Return (X, Y) of the center of cell containing provided text 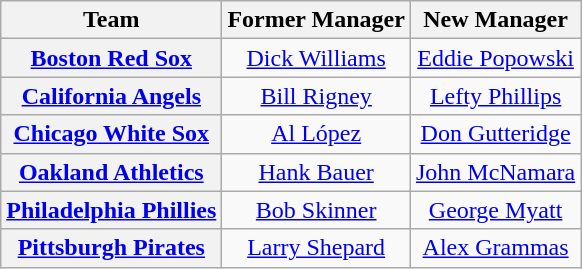
Boston Red Sox (112, 58)
Former Manager (316, 20)
Al López (316, 134)
California Angels (112, 96)
Eddie Popowski (495, 58)
Philadelphia Phillies (112, 210)
Alex Grammas (495, 248)
John McNamara (495, 172)
Bill Rigney (316, 96)
Dick Williams (316, 58)
Oakland Athletics (112, 172)
George Myatt (495, 210)
New Manager (495, 20)
Chicago White Sox (112, 134)
Don Gutteridge (495, 134)
Lefty Phillips (495, 96)
Hank Bauer (316, 172)
Team (112, 20)
Pittsburgh Pirates (112, 248)
Larry Shepard (316, 248)
Bob Skinner (316, 210)
